For the text-containing cell, return its midpoint in (x, y) coordinate format. 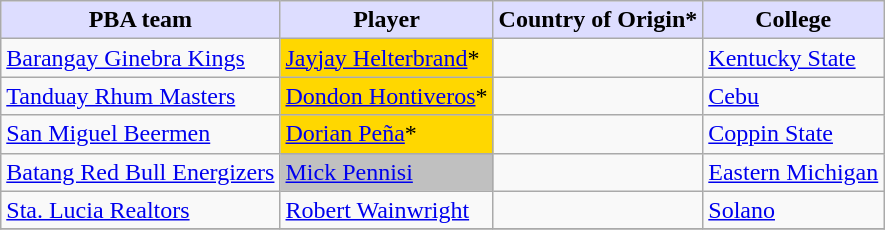
Robert Wainwright (386, 210)
Kentucky State (794, 58)
Eastern Michigan (794, 172)
Cebu (794, 96)
Dondon Hontiveros* (386, 96)
Country of Origin* (598, 20)
Mick Pennisi (386, 172)
Sta. Lucia Realtors (140, 210)
Dorian Peña* (386, 134)
Solano (794, 210)
Player (386, 20)
San Miguel Beermen (140, 134)
Coppin State (794, 134)
College (794, 20)
PBA team (140, 20)
Tanduay Rhum Masters (140, 96)
Jayjay Helterbrand* (386, 58)
Batang Red Bull Energizers (140, 172)
Barangay Ginebra Kings (140, 58)
